Detect which cell encompasses the target text, then output its [x, y] center coordinate. 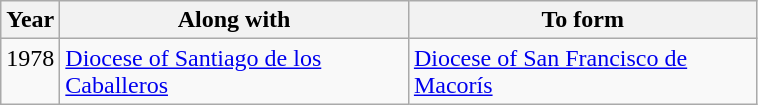
1978 [30, 72]
Diocese of San Francisco de Macorís [582, 72]
Diocese of Santiago de los Caballeros [234, 72]
To form [582, 20]
Along with [234, 20]
Year [30, 20]
